Find where the given text appears and provide that cell's center as (X, Y) coordinate. 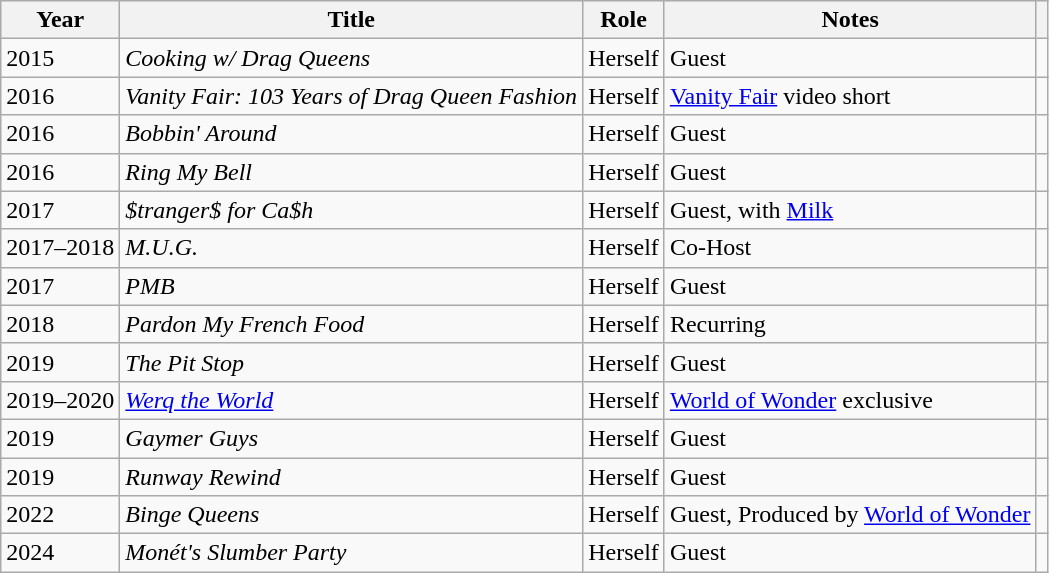
Year (60, 20)
2018 (60, 324)
Co-Host (850, 248)
2015 (60, 58)
Bobbin' Around (352, 134)
Gaymer Guys (352, 438)
Monét's Slumber Party (352, 553)
Binge Queens (352, 515)
Vanity Fair: 103 Years of Drag Queen Fashion (352, 96)
$tranger$ for Ca$h (352, 210)
World of Wonder exclusive (850, 400)
2024 (60, 553)
2017–2018 (60, 248)
Guest, Produced by World of Wonder (850, 515)
Werq the World (352, 400)
Cooking w/ Drag Queens (352, 58)
Vanity Fair video short (850, 96)
2022 (60, 515)
The Pit Stop (352, 362)
Pardon My French Food (352, 324)
Notes (850, 20)
PMB (352, 286)
Ring My Bell (352, 172)
Guest, with Milk (850, 210)
Recurring (850, 324)
Runway Rewind (352, 477)
2019–2020 (60, 400)
Role (624, 20)
Title (352, 20)
M.U.G. (352, 248)
